From the cell containing the given text, extract its center point as (x, y) coordinate. 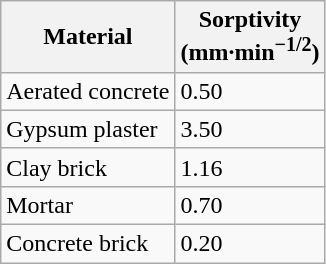
Concrete brick (88, 244)
Gypsum plaster (88, 129)
1.16 (250, 167)
Aerated concrete (88, 91)
Sorptivity (mm·min−1/2) (250, 37)
0.70 (250, 205)
Mortar (88, 205)
0.20 (250, 244)
3.50 (250, 129)
Material (88, 37)
0.50 (250, 91)
Clay brick (88, 167)
